Identify which cell holds the provided text, then report its (X, Y) central coordinate. 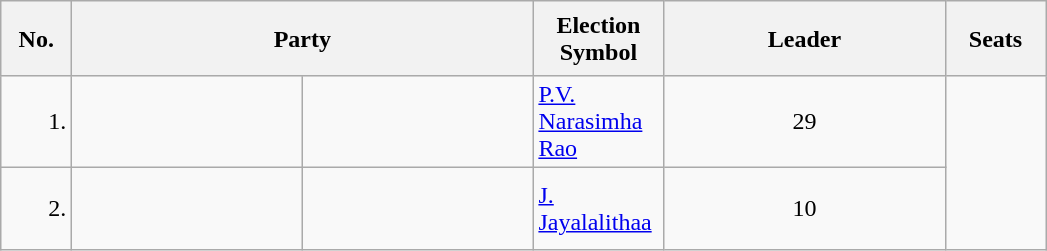
J. Jayalalithaa (598, 209)
P.V. Narasimha Rao (598, 122)
Election Symbol (598, 38)
1. (36, 122)
10 (804, 209)
Party (302, 38)
No. (36, 38)
2. (36, 209)
Seats (996, 38)
29 (804, 122)
Leader (804, 38)
